Return (x, y) of the center of cell containing provided text 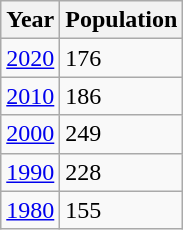
186 (122, 96)
249 (122, 134)
2010 (30, 96)
Population (122, 20)
1990 (30, 172)
Year (30, 20)
155 (122, 210)
2000 (30, 134)
2020 (30, 58)
176 (122, 58)
1980 (30, 210)
228 (122, 172)
